Find where the given text appears and provide that cell's center as [x, y] coordinate. 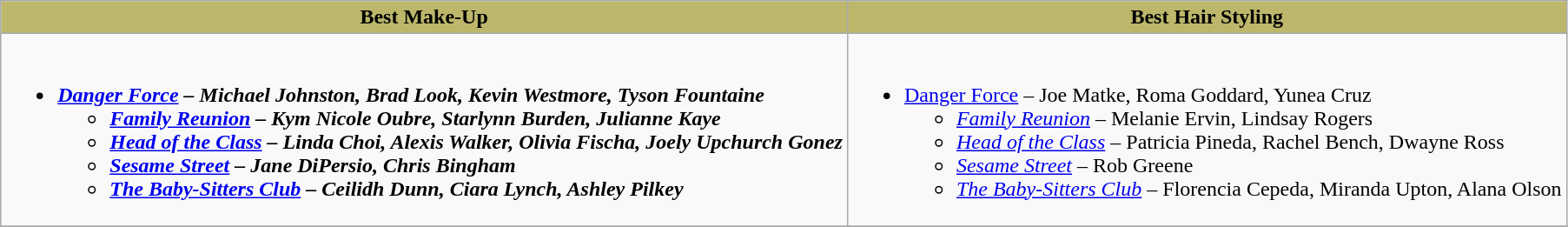
Best Make-Up [424, 17]
Best Hair Styling [1207, 17]
